From the cell containing the given text, extract its center point as (X, Y) coordinate. 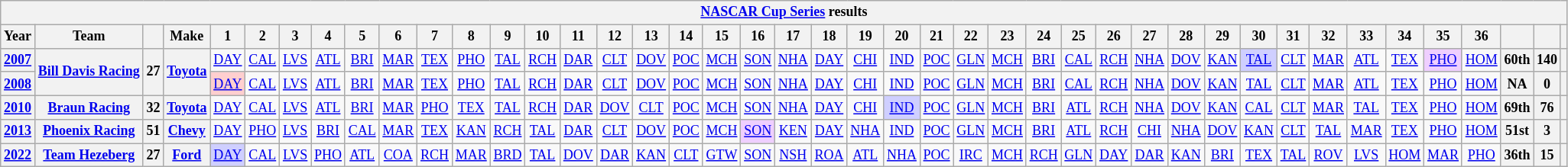
2 (263, 37)
12 (615, 37)
10 (543, 37)
140 (1547, 59)
31 (1293, 37)
Ford (187, 156)
2007 (18, 59)
24 (1044, 37)
14 (686, 37)
13 (651, 37)
NA (1517, 84)
Chevy (187, 131)
22 (971, 37)
25 (1079, 37)
Make (187, 37)
GTW (722, 156)
33 (1366, 37)
Bill Davis Racing (89, 72)
34 (1405, 37)
18 (829, 37)
Braun Racing (89, 107)
28 (1186, 37)
COA (398, 156)
36 (1482, 37)
69th (1517, 107)
ROA (829, 156)
16 (758, 37)
51 (153, 131)
19 (865, 37)
Team Hezeberg (89, 156)
2013 (18, 131)
30 (1259, 37)
29 (1222, 37)
20 (902, 37)
Phoenix Racing (89, 131)
35 (1443, 37)
51st (1517, 131)
2008 (18, 84)
Team (89, 37)
36th (1517, 156)
BRD (508, 156)
IRC (971, 156)
26 (1114, 37)
2022 (18, 156)
NASCAR Cup Series results (784, 12)
17 (794, 37)
0 (1547, 84)
4 (329, 37)
8 (471, 37)
23 (1008, 37)
NSH (794, 156)
KEN (794, 131)
76 (1547, 107)
ROV (1329, 156)
1 (228, 37)
7 (435, 37)
2010 (18, 107)
21 (937, 37)
11 (578, 37)
60th (1517, 59)
Year (18, 37)
6 (398, 37)
5 (362, 37)
9 (508, 37)
